Output the [X, Y] coordinate of the center of the cell containing the given text.  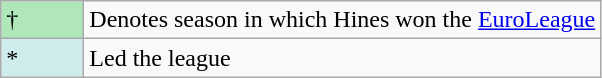
† [42, 20]
Denotes season in which Hines won the EuroLeague [342, 20]
Led the league [342, 58]
* [42, 58]
